Detect which cell encompasses the target text, then output its [X, Y] center coordinate. 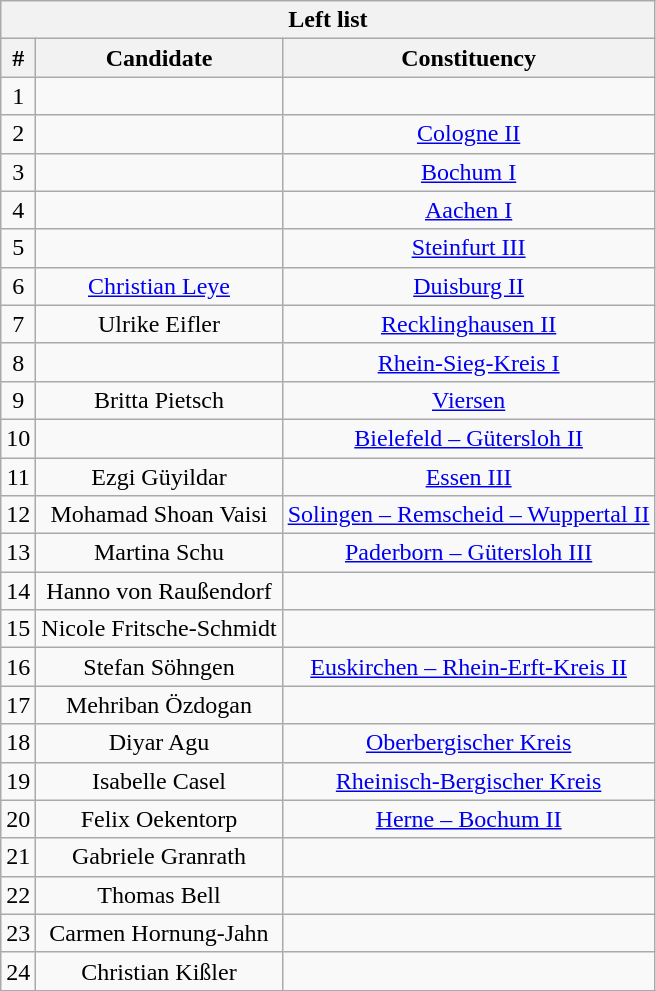
4 [18, 210]
Isabelle Casel [159, 781]
Christian Kißler [159, 971]
Mohamad Shoan Vaisi [159, 515]
Gabriele Granrath [159, 857]
10 [18, 438]
Recklinghausen II [468, 324]
Diyar Agu [159, 743]
18 [18, 743]
Hanno von Raußendorf [159, 591]
Felix Oekentorp [159, 819]
Paderborn – Gütersloh III [468, 553]
Solingen – Remscheid – Wuppertal II [468, 515]
Herne – Bochum II [468, 819]
6 [18, 286]
22 [18, 895]
12 [18, 515]
8 [18, 362]
Essen III [468, 477]
9 [18, 400]
2 [18, 134]
15 [18, 629]
13 [18, 553]
Euskirchen – Rhein-Erft-Kreis II [468, 667]
Duisburg II [468, 286]
Thomas Bell [159, 895]
7 [18, 324]
Bielefeld – Gütersloh II [468, 438]
Ulrike Eifler [159, 324]
21 [18, 857]
Bochum I [468, 172]
Rhein-Sieg-Kreis I [468, 362]
16 [18, 667]
Mehriban Özdogan [159, 705]
19 [18, 781]
Rheinisch-Bergischer Kreis [468, 781]
20 [18, 819]
Oberbergischer Kreis [468, 743]
Carmen Hornung-Jahn [159, 933]
Cologne II [468, 134]
# [18, 58]
Christian Leye [159, 286]
5 [18, 248]
3 [18, 172]
17 [18, 705]
Martina Schu [159, 553]
Steinfurt III [468, 248]
Viersen [468, 400]
1 [18, 96]
23 [18, 933]
Britta Pietsch [159, 400]
14 [18, 591]
Nicole Fritsche-Schmidt [159, 629]
Ezgi Güyildar [159, 477]
Left list [328, 20]
Constituency [468, 58]
11 [18, 477]
Candidate [159, 58]
Aachen I [468, 210]
Stefan Söhngen [159, 667]
24 [18, 971]
